Search for the cell housing the specified text and yield its (x, y) center coordinate. 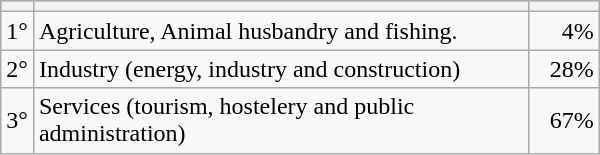
1° (18, 31)
67% (564, 120)
3° (18, 120)
2° (18, 69)
Agriculture, Animal husbandry and fishing. (280, 31)
Services (tourism, hostelery and public administration) (280, 120)
Industry (energy, industry and construction) (280, 69)
4% (564, 31)
28% (564, 69)
